Pinpoint the cell where the given text exists, returning its (X, Y) midpoint coordinate. 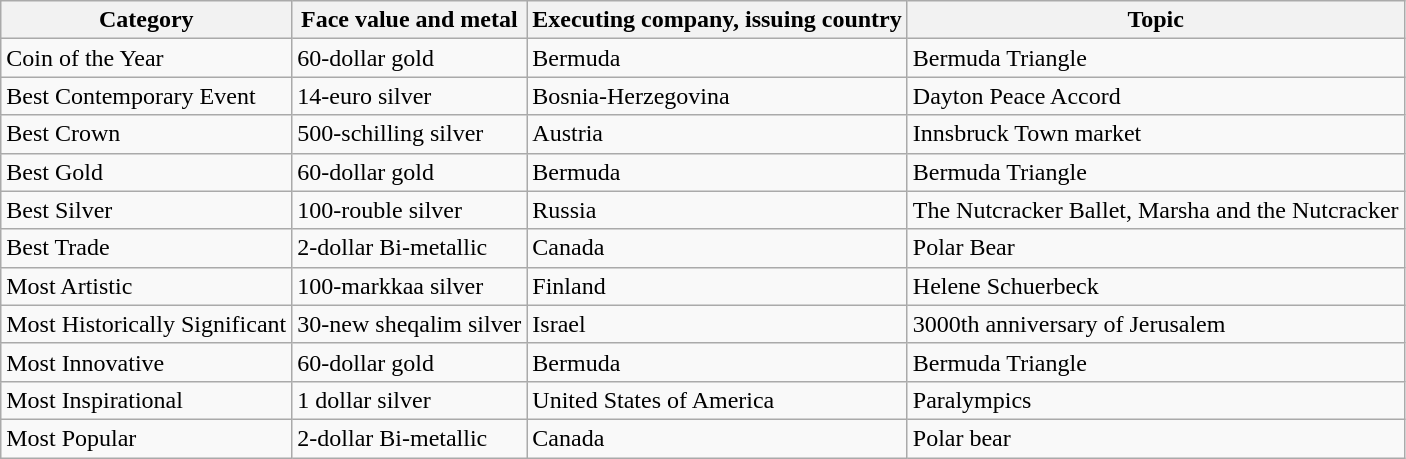
100-rouble silver (410, 210)
Best Silver (146, 210)
500-schilling silver (410, 134)
Innsbruck Town market (1156, 134)
Most Popular (146, 438)
Russia (717, 210)
Dayton Peace Accord (1156, 96)
Best Crown (146, 134)
Most Innovative (146, 362)
United States of America (717, 400)
Israel (717, 324)
Best Trade (146, 248)
Topic (1156, 20)
Most Historically Significant (146, 324)
Category (146, 20)
Most Inspirational (146, 400)
Austria (717, 134)
100-markkaa silver (410, 286)
Face value and metal (410, 20)
Finland (717, 286)
14-euro silver (410, 96)
Polar bear (1156, 438)
Bosnia-Herzegovina (717, 96)
3000th anniversary of Jerusalem (1156, 324)
Executing company, issuing country (717, 20)
Most Artistic (146, 286)
Helene Schuerbeck (1156, 286)
Paralympics (1156, 400)
Polar Bear (1156, 248)
Best Contemporary Event (146, 96)
1 dollar silver (410, 400)
The Nutcracker Ballet, Marsha and the Nutcracker (1156, 210)
Coin of the Year (146, 58)
Best Gold (146, 172)
30-new sheqalim silver (410, 324)
